Pinpoint the cell where the given text exists, returning its (X, Y) midpoint coordinate. 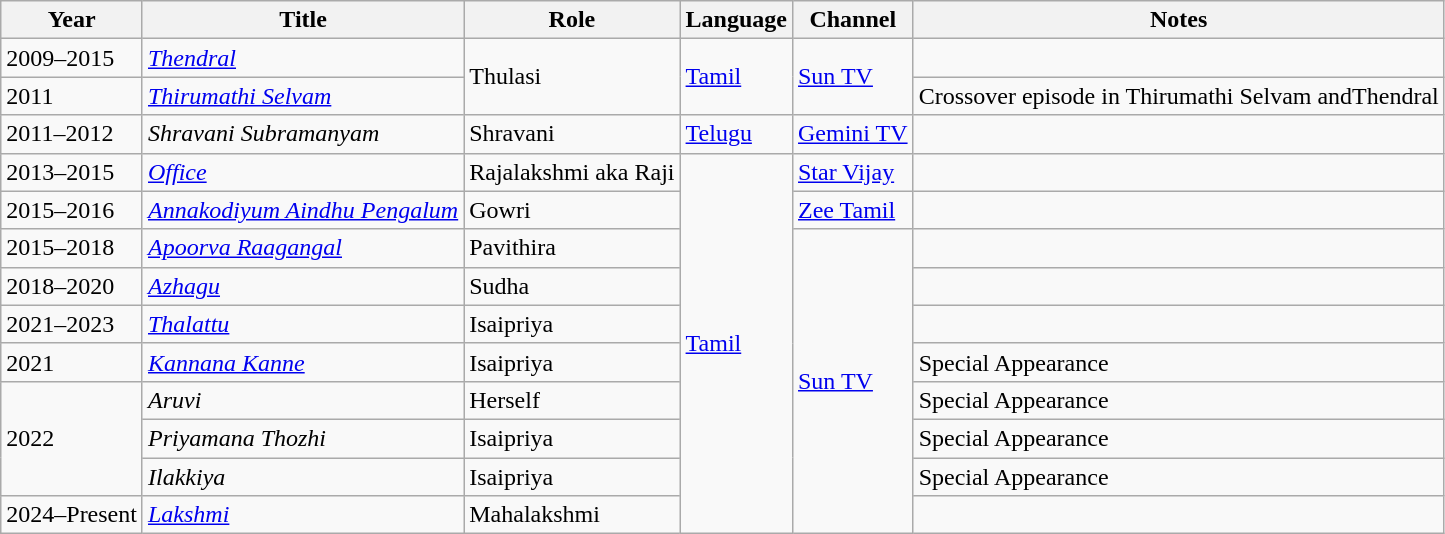
Thendral (302, 58)
Kannana Kanne (302, 362)
Thulasi (572, 77)
2015–2016 (72, 210)
Gemini TV (852, 134)
Channel (852, 20)
Gowri (572, 210)
2018–2020 (72, 286)
Pavithira (572, 248)
Apoorva Raagangal (302, 248)
Sudha (572, 286)
Ilakkiya (302, 477)
Aruvi (302, 400)
Language (736, 20)
Star Vijay (852, 172)
2015–2018 (72, 248)
Office (302, 172)
Annakodiyum Aindhu Pengalum (302, 210)
2011–2012 (72, 134)
2013–2015 (72, 172)
2021 (72, 362)
Mahalakshmi (572, 515)
Notes (1178, 20)
2024–Present (72, 515)
Shravani (572, 134)
Telugu (736, 134)
2021–2023 (72, 324)
Zee Tamil (852, 210)
Lakshmi (302, 515)
Role (572, 20)
2011 (72, 96)
2009–2015 (72, 58)
Herself (572, 400)
Title (302, 20)
2022 (72, 438)
Crossover episode in Thirumathi Selvam andThendral (1178, 96)
Azhagu (302, 286)
Rajalakshmi aka Raji (572, 172)
Shravani Subramanyam (302, 134)
Year (72, 20)
Thirumathi Selvam (302, 96)
Priyamana Thozhi (302, 438)
Thalattu (302, 324)
